Return the (X, Y) coordinate for the center point of the cell that contains the specified text.  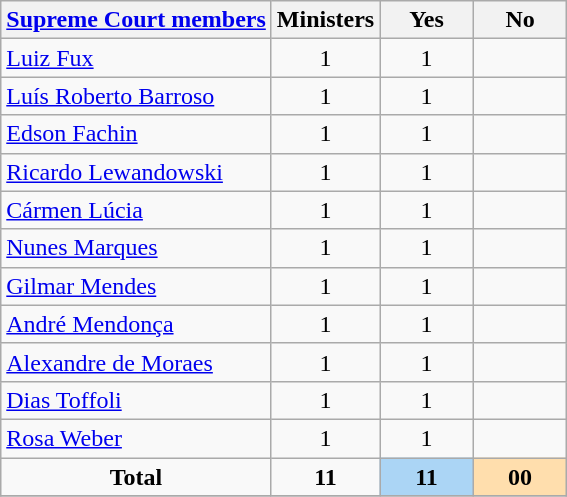
No (520, 20)
Gilmar Mendes (136, 286)
Total (136, 477)
Luiz Fux (136, 58)
Ministers (325, 20)
Cármen Lúcia (136, 210)
Supreme Court members (136, 20)
André Mendonça (136, 324)
Nunes Marques (136, 248)
Luís Roberto Barroso (136, 96)
Edson Fachin (136, 134)
Dias Toffoli (136, 400)
Ricardo Lewandowski (136, 172)
Yes (427, 20)
Rosa Weber (136, 438)
00 (520, 477)
Alexandre de Moraes (136, 362)
